Return (X, Y) of the center of cell containing provided text 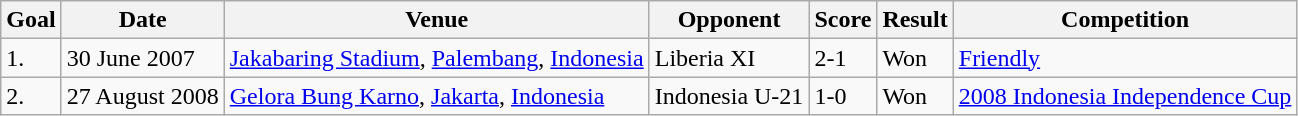
Result (915, 20)
Indonesia U-21 (729, 96)
Score (843, 20)
2-1 (843, 58)
Friendly (1125, 58)
Liberia XI (729, 58)
Venue (436, 20)
Date (142, 20)
30 June 2007 (142, 58)
Goal (31, 20)
1. (31, 58)
2008 Indonesia Independence Cup (1125, 96)
Jakabaring Stadium, Palembang, Indonesia (436, 58)
Opponent (729, 20)
1-0 (843, 96)
Competition (1125, 20)
27 August 2008 (142, 96)
Gelora Bung Karno, Jakarta, Indonesia (436, 96)
2. (31, 96)
